Provide the [x, y] coordinate of the cell's center where the given text is located.  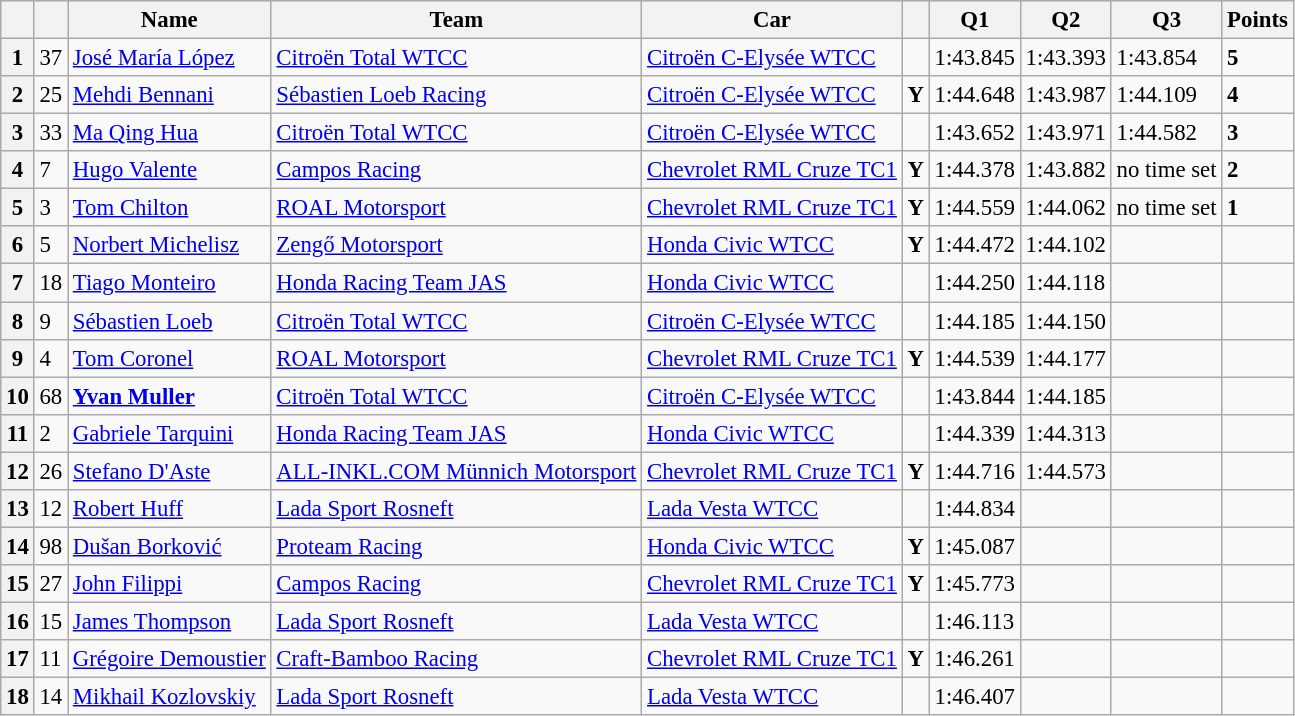
1:44.559 [974, 208]
Craft-Bamboo Racing [456, 659]
98 [50, 546]
1:43.845 [974, 58]
13 [18, 509]
Dušan Borković [170, 546]
Gabriele Tarquini [170, 433]
1:45.773 [974, 584]
Mehdi Bennani [170, 95]
Proteam Racing [456, 546]
8 [18, 321]
1:44.716 [974, 471]
1:44.109 [1166, 95]
John Filippi [170, 584]
Q2 [1066, 20]
1:46.113 [974, 621]
1:44.648 [974, 95]
1:43.393 [1066, 58]
Tom Coronel [170, 358]
16 [18, 621]
James Thompson [170, 621]
Ma Qing Hua [170, 133]
Norbert Michelisz [170, 245]
1:44.177 [1066, 358]
Q3 [1166, 20]
1:44.472 [974, 245]
Grégoire Demoustier [170, 659]
Name [170, 20]
33 [50, 133]
1:44.573 [1066, 471]
Tom Chilton [170, 208]
Points [1258, 20]
1:43.844 [974, 396]
1:43.987 [1066, 95]
Team [456, 20]
68 [50, 396]
1:43.971 [1066, 133]
Robert Huff [170, 509]
10 [18, 396]
1:44.118 [1066, 283]
1:44.539 [974, 358]
1:43.652 [974, 133]
1:43.854 [1166, 58]
6 [18, 245]
25 [50, 95]
1:44.582 [1166, 133]
1:43.882 [1066, 170]
1:44.378 [974, 170]
1:46.261 [974, 659]
ALL-INKL.COM Münnich Motorsport [456, 471]
1:45.087 [974, 546]
Hugo Valente [170, 170]
Q1 [974, 20]
1:44.102 [1066, 245]
Sébastien Loeb [170, 321]
Car [772, 20]
1:44.062 [1066, 208]
Zengő Motorsport [456, 245]
1:44.250 [974, 283]
Stefano D'Aste [170, 471]
José María López [170, 58]
1:44.313 [1066, 433]
1:44.339 [974, 433]
1:44.150 [1066, 321]
Tiago Monteiro [170, 283]
37 [50, 58]
17 [18, 659]
26 [50, 471]
Mikhail Kozlovskiy [170, 697]
Sébastien Loeb Racing [456, 95]
Yvan Muller [170, 396]
27 [50, 584]
1:44.834 [974, 509]
1:46.407 [974, 697]
